Determine the (x, y) coordinate at the center of the cell enclosing the given text.  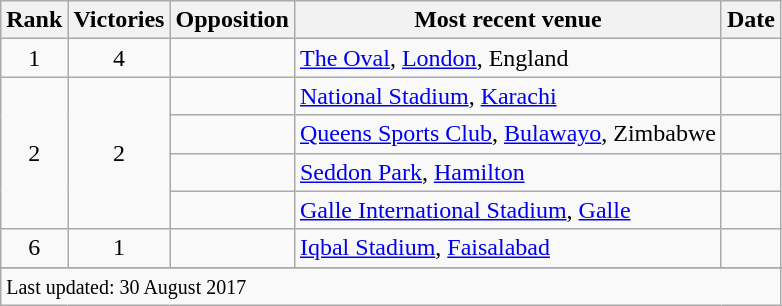
Rank (34, 20)
6 (34, 248)
Queens Sports Club, Bulawayo, Zimbabwe (508, 134)
Most recent venue (508, 20)
Galle International Stadium, Galle (508, 210)
National Stadium, Karachi (508, 96)
The Oval, London, England (508, 58)
Date (750, 20)
Iqbal Stadium, Faisalabad (508, 248)
Opposition (232, 20)
4 (119, 58)
Last updated: 30 August 2017 (391, 286)
Victories (119, 20)
Seddon Park, Hamilton (508, 172)
